Identify which cell holds the provided text, then report its (x, y) central coordinate. 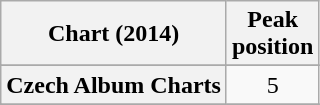
Peakposition (272, 34)
Czech Album Charts (114, 85)
5 (272, 85)
Chart (2014) (114, 34)
